Detect which cell encompasses the target text, then output its [X, Y] center coordinate. 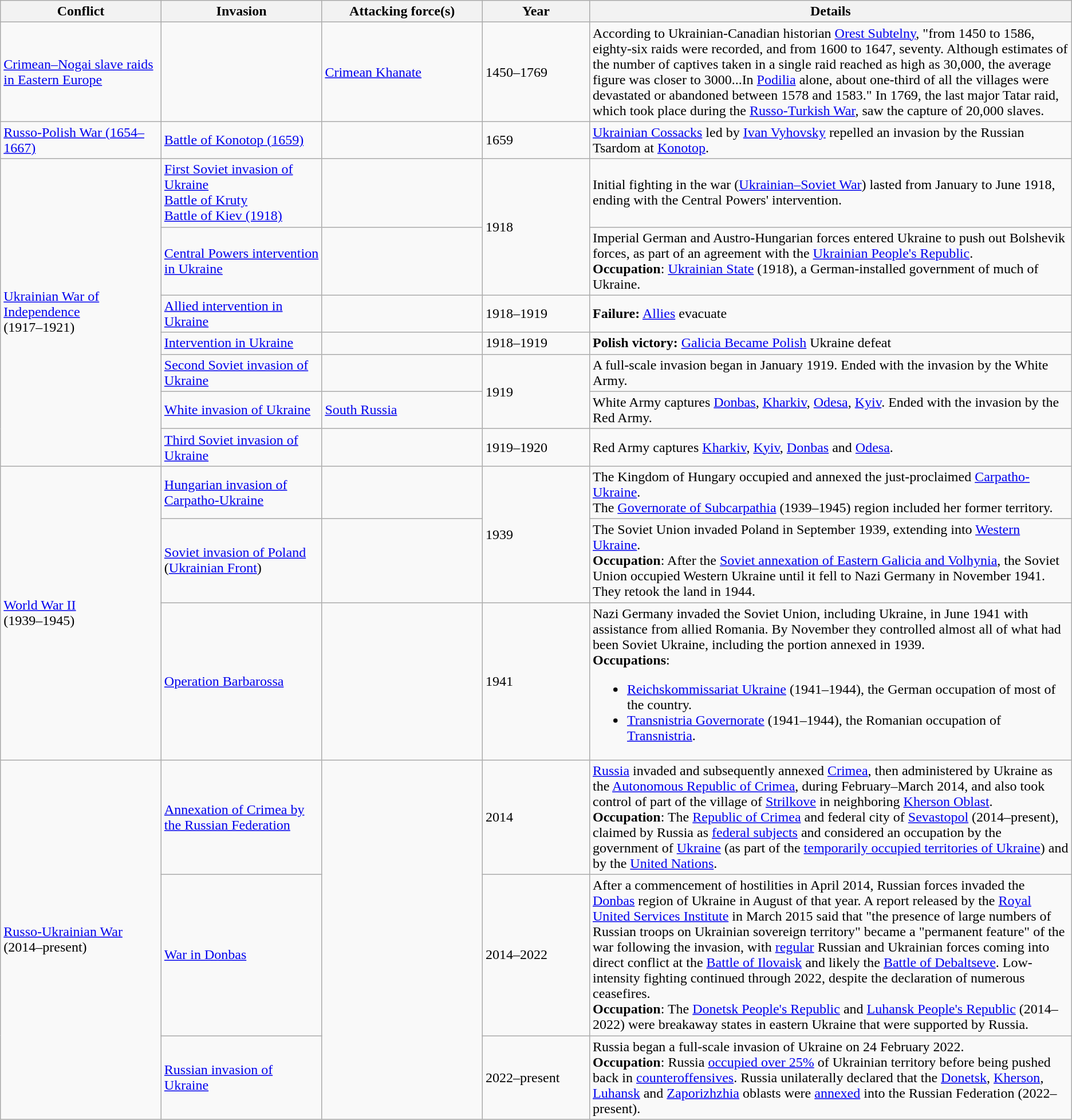
1939 [536, 534]
First Soviet invasion of UkraineBattle of KrutyBattle of Kiev (1918) [242, 192]
1941 [536, 682]
Initial fighting in the war (Ukrainian–Soviet War) lasted from January to June 1918, ending with the Central Powers' intervention. [830, 192]
South Russia [402, 410]
Russo-Ukrainian War(2014–present) [81, 940]
A full-scale invasion began in January 1919. Ended with the invasion by the White Army. [830, 372]
Central Powers intervention in Ukraine [242, 261]
2014–2022 [536, 956]
Crimean Khanate [402, 72]
1450–1769 [536, 72]
Third Soviet invasion of Ukraine [242, 447]
Attacking force(s) [402, 11]
Ukrainian War of Independence(1917–1921) [81, 312]
White Army captures Donbas, Kharkiv, Odesa, Kyiv. Ended with the invasion by the Red Army. [830, 410]
Operation Barbarossa [242, 682]
Allied intervention in Ukraine [242, 314]
Ukrainian Cossacks led by Ivan Vyhovsky repelled an invasion by the Russian Tsardom at Konotop. [830, 140]
White invasion of Ukraine [242, 410]
Red Army captures Kharkiv, Kyiv, Donbas and Odesa. [830, 447]
2014 [536, 818]
Russo-Polish War (1654–1667) [81, 140]
Russian invasion of Ukraine [242, 1078]
1919–1920 [536, 447]
Intervention in Ukraine [242, 343]
Battle of Konotop (1659) [242, 140]
Conflict [81, 11]
Annexation of Crimea by the Russian Federation [242, 818]
1919 [536, 391]
Invasion [242, 11]
Second Soviet invasion of Ukraine [242, 372]
World War II(1939–1945) [81, 613]
Details [830, 11]
1659 [536, 140]
Soviet invasion of Poland(Ukrainian Front) [242, 560]
Failure: Allies evacuate [830, 314]
2022–present [536, 1078]
Year [536, 11]
Crimean–Nogai slave raids in Eastern Europe [81, 72]
1918 [536, 227]
War in Donbas [242, 956]
Polish victory: Galicia Became Polish Ukraine defeat [830, 343]
Hungarian invasion of Carpatho-Ukraine [242, 492]
